For the text-containing cell, return its midpoint in (X, Y) coordinate format. 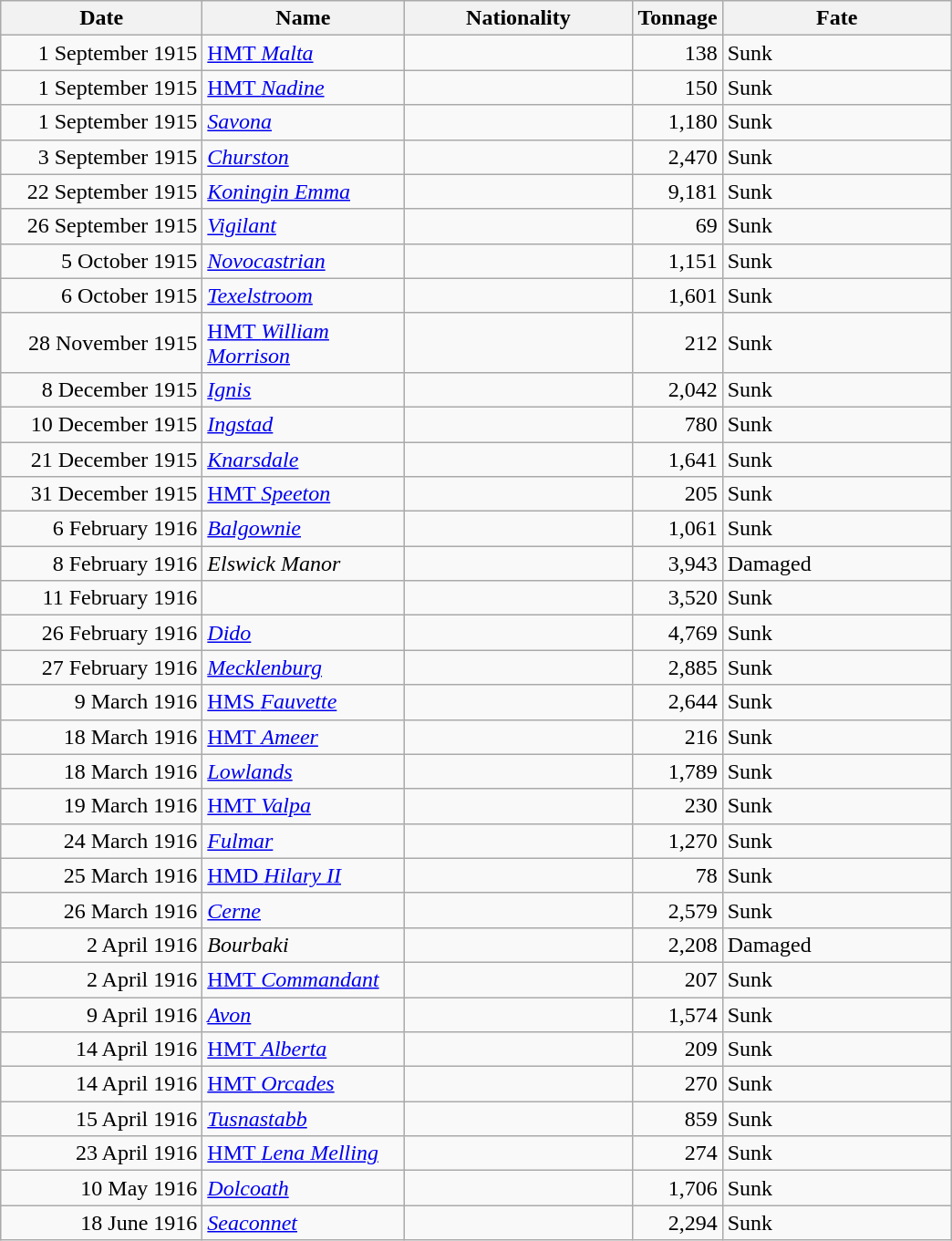
9 April 1916 (102, 1015)
31 December 1915 (102, 494)
Date (102, 18)
Mecklenburg (303, 667)
274 (678, 1153)
138 (678, 53)
Texelstroom (303, 295)
23 April 1916 (102, 1153)
2,579 (678, 910)
6 October 1915 (102, 295)
1,061 (678, 529)
Savona (303, 122)
Avon (303, 1015)
24 March 1916 (102, 841)
HMT Lena Melling (303, 1153)
205 (678, 494)
5 October 1915 (102, 261)
3,520 (678, 598)
270 (678, 1084)
209 (678, 1050)
1,641 (678, 459)
HMT Commandant (303, 979)
HMS Fauvette (303, 702)
Dido (303, 633)
Churston (303, 157)
26 February 1916 (102, 633)
2,208 (678, 945)
78 (678, 875)
Bourbaki (303, 945)
Nationality (518, 18)
Fulmar (303, 841)
Dolcoath (303, 1188)
Balgownie (303, 529)
1,151 (678, 261)
HMT Nadine (303, 88)
28 November 1915 (102, 343)
Tusnastabb (303, 1119)
207 (678, 979)
2,470 (678, 157)
10 May 1916 (102, 1188)
HMT Alberta (303, 1050)
10 December 1915 (102, 424)
1,180 (678, 122)
Koningin Emma (303, 191)
Elswick Manor (303, 564)
HMT William Morrison (303, 343)
HMT Malta (303, 53)
Knarsdale (303, 459)
HMT Orcades (303, 1084)
1,601 (678, 295)
3,943 (678, 564)
4,769 (678, 633)
Ingstad (303, 424)
Cerne (303, 910)
780 (678, 424)
19 March 1916 (102, 806)
Novocastrian (303, 261)
Lowlands (303, 771)
15 April 1916 (102, 1119)
Seaconnet (303, 1223)
3 September 1915 (102, 157)
2,644 (678, 702)
2,885 (678, 667)
26 March 1916 (102, 910)
26 September 1915 (102, 226)
Vigilant (303, 226)
9,181 (678, 191)
21 December 1915 (102, 459)
212 (678, 343)
HMD Hilary II (303, 875)
HMT Ameer (303, 737)
Ignis (303, 389)
859 (678, 1119)
8 December 1915 (102, 389)
69 (678, 226)
1,270 (678, 841)
230 (678, 806)
2,294 (678, 1223)
6 February 1916 (102, 529)
HMT Valpa (303, 806)
8 February 1916 (102, 564)
Name (303, 18)
216 (678, 737)
2,042 (678, 389)
27 February 1916 (102, 667)
1,789 (678, 771)
150 (678, 88)
HMT Speeton (303, 494)
25 March 1916 (102, 875)
22 September 1915 (102, 191)
18 June 1916 (102, 1223)
Tonnage (678, 18)
11 February 1916 (102, 598)
9 March 1916 (102, 702)
1,706 (678, 1188)
1,574 (678, 1015)
Fate (837, 18)
